Search for the cell housing the specified text and yield its [X, Y] center coordinate. 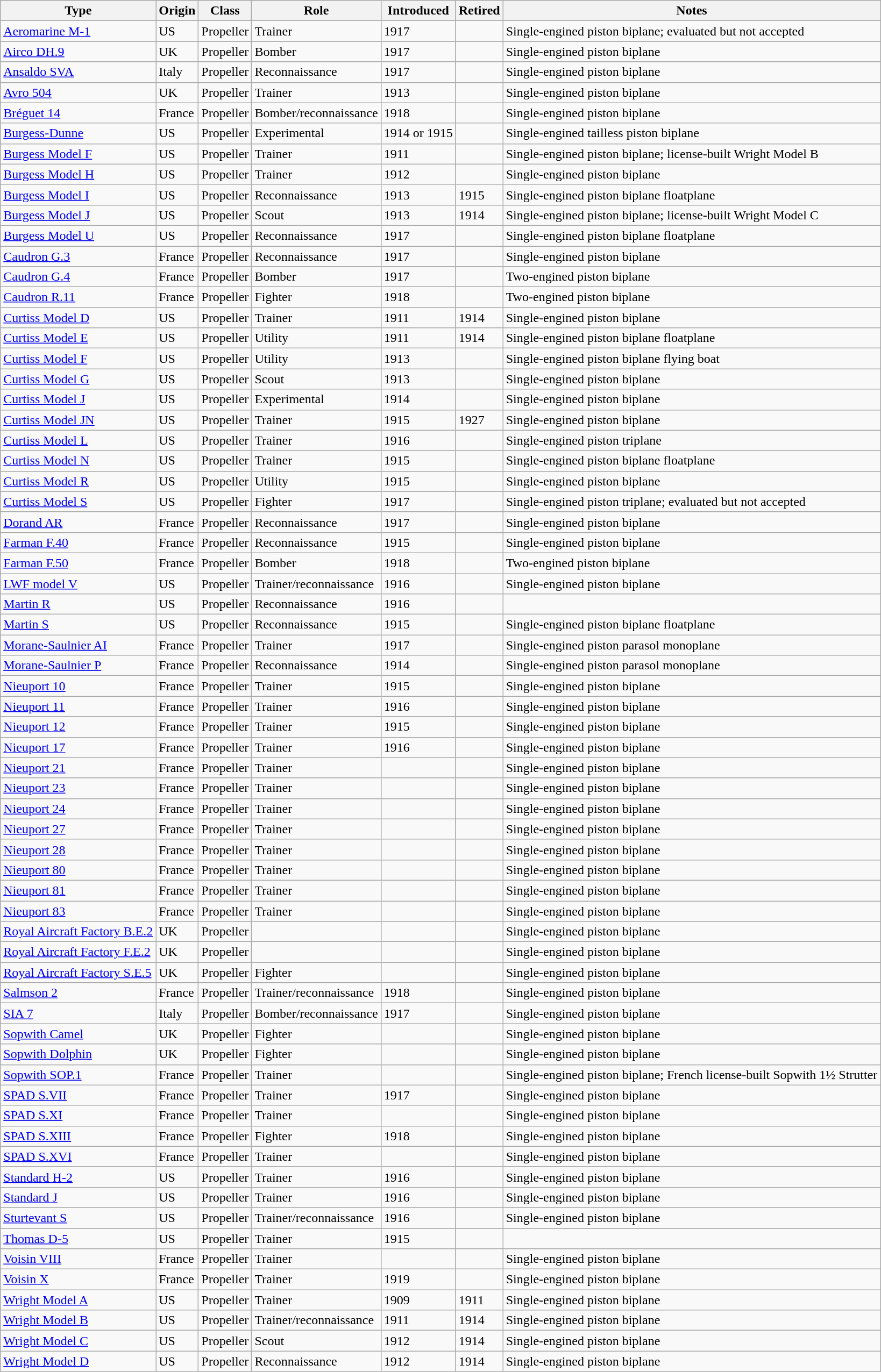
1919 [418, 1280]
1927 [479, 420]
Wright Model A [79, 1300]
Burgess Model F [79, 154]
Origin [177, 11]
Nieuport 27 [79, 829]
SPAD S.XIII [79, 1136]
Curtiss Model R [79, 481]
Salmson 2 [79, 993]
Single-engined piston biplane flying boat [692, 359]
1909 [418, 1300]
Nieuport 83 [79, 911]
SPAD S.VII [79, 1095]
Single-engined piston biplane; license-built Wright Model C [692, 215]
Caudron G.4 [79, 277]
Aeromarine M-1 [79, 31]
Nieuport 11 [79, 706]
Burgess Model H [79, 174]
SIA 7 [79, 1013]
Avro 504 [79, 92]
Single-engined piston biplane; French license-built Sopwith 1½ Strutter [692, 1075]
LWF model V [79, 583]
Curtiss Model L [79, 440]
Single-engined piston triplane; evaluated but not accepted [692, 502]
Morane-Saulnier P [79, 666]
Type [79, 11]
Introduced [418, 11]
Caudron R.11 [79, 297]
Curtiss Model F [79, 359]
Nieuport 10 [79, 686]
Wright Model B [79, 1320]
Standard H-2 [79, 1177]
Retired [479, 11]
Sturtevant S [79, 1218]
Farman F.40 [79, 542]
Nieuport 80 [79, 870]
1914 or 1915 [418, 133]
Burgess Model I [79, 195]
Morane-Saulnier AI [79, 645]
Nieuport 12 [79, 727]
Caudron G.3 [79, 256]
Curtiss Model D [79, 318]
Martin R [79, 604]
Role [316, 11]
Curtiss Model S [79, 502]
SPAD S.XVI [79, 1156]
Nieuport 17 [79, 747]
Royal Aircraft Factory F.E.2 [79, 952]
Nieuport 24 [79, 809]
Sopwith SOP.1 [79, 1075]
Dorand AR [79, 522]
Single-engined tailless piston biplane [692, 133]
Ansaldo SVA [79, 72]
Airco DH.9 [79, 52]
Curtiss Model J [79, 399]
Class [225, 11]
Martin S [79, 625]
Curtiss Model N [79, 461]
Bréguet 14 [79, 113]
Single-engined piston biplane; license-built Wright Model B [692, 154]
Sopwith Camel [79, 1034]
Nieuport 23 [79, 788]
Royal Aircraft Factory B.E.2 [79, 932]
Sopwith Dolphin [79, 1054]
Wright Model D [79, 1361]
Wright Model C [79, 1341]
Voisin X [79, 1280]
Notes [692, 11]
Nieuport 81 [79, 890]
SPAD S.XI [79, 1116]
Curtiss Model G [79, 379]
Curtiss Model JN [79, 420]
Thomas D-5 [79, 1238]
Single-engined piston triplane [692, 440]
Royal Aircraft Factory S.E.5 [79, 973]
Standard J [79, 1197]
Voisin VIII [79, 1259]
Curtiss Model E [79, 338]
Burgess Model J [79, 215]
Nieuport 28 [79, 849]
Burgess Model U [79, 235]
Burgess-Dunne [79, 133]
Farman F.50 [79, 563]
Single-engined piston biplane; evaluated but not accepted [692, 31]
Nieuport 21 [79, 768]
